Search for the cell housing the specified text and yield its [X, Y] center coordinate. 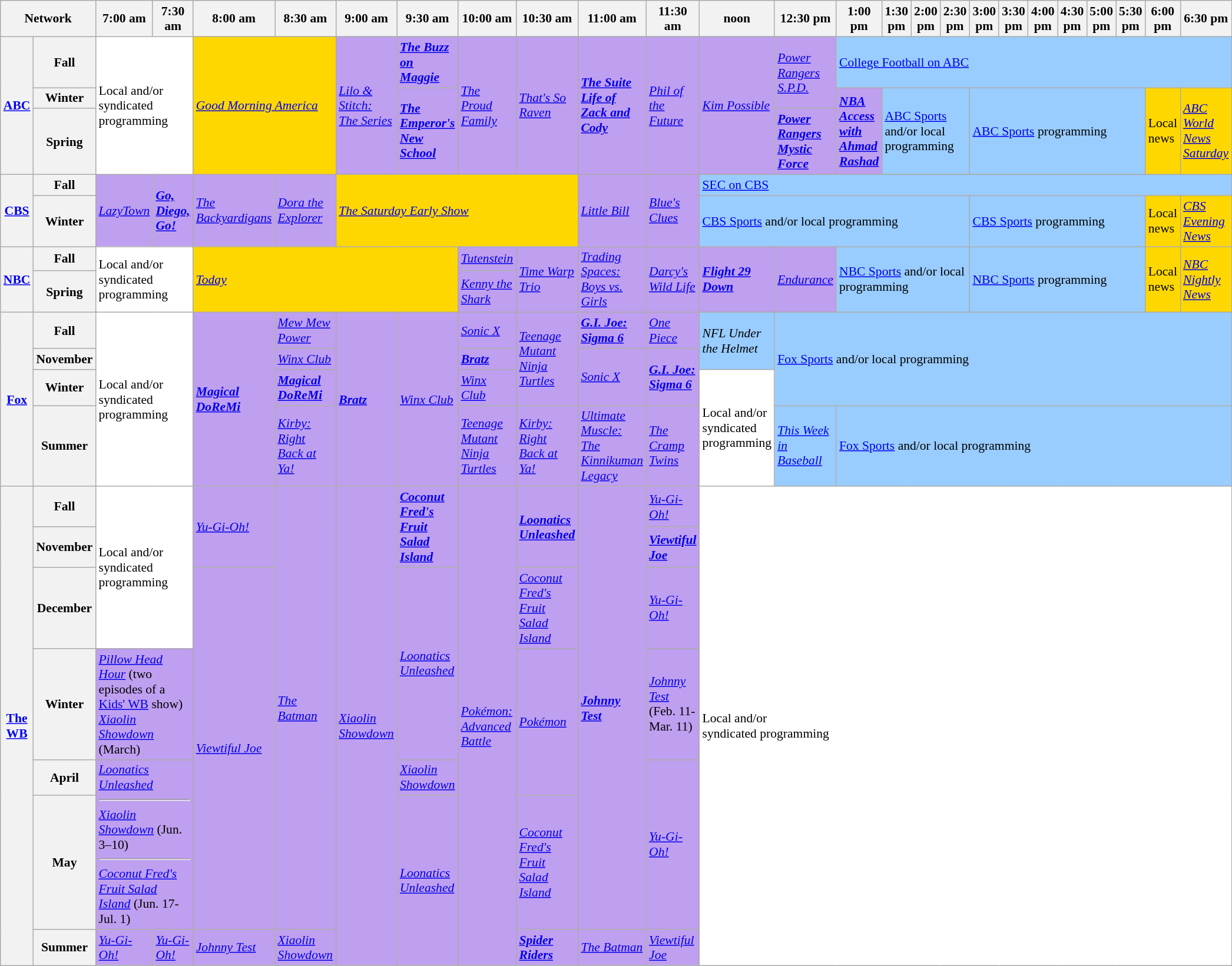
Kenny the Shark [488, 292]
Blue's Clues [673, 211]
LazyTown [124, 211]
Good Morning America [265, 105]
4:00 pm [1043, 19]
SEC on CBS [966, 185]
Spider Riders [547, 948]
10:30 am [547, 19]
CBS [17, 211]
The Cramp Twins [673, 446]
Network [48, 19]
9:00 am [366, 19]
3:30 pm [1014, 19]
10:00 am [488, 19]
2:30 pm [955, 19]
NFL Under the Helmet [737, 341]
The Suite Life of Zack and Cody [612, 105]
ABC Sports and/or local programming [926, 131]
Time Warp Trio [547, 280]
Flight 29 Down [737, 280]
Go, Diego, Go! [173, 211]
Pokémon: Advanced Battle [488, 726]
Power Rangers S.P.D. [806, 72]
Pokémon [547, 722]
Tutenstein [488, 259]
CBS Evening News [1206, 221]
1:30 pm [896, 19]
Endurance [806, 280]
Phil of the Future [673, 105]
Pillow Head Hour (two episodes of a Kids' WB show)Xiaolin Showdown (March) [144, 704]
11:00 am [612, 19]
NBC Nightly News [1206, 280]
May [64, 863]
Power Rangers Mystic Force [806, 142]
This Week in Baseball [806, 446]
3:00 pm [984, 19]
The Emperor's New School [428, 131]
Darcy's Wild Life [673, 280]
CBS Sports and/or local programming [835, 221]
11:30 am [673, 19]
ABC Sports programming [1057, 131]
5:30 pm [1131, 19]
8:30 am [306, 19]
7:30 am [173, 19]
NBC Sports programming [1057, 280]
April [64, 777]
12:30 pm [806, 19]
Dora the Explorer [306, 211]
Lilo & Stitch: The Series [366, 105]
CBS Sports programming [1057, 221]
December [64, 608]
Loonatics UnleashedXiaolin Showdown (Jun. 3–10)Coconut Fred's Fruit Salad Island (Jun. 17-Jul. 1) [144, 844]
The Backyardigans [234, 211]
1:00 pm [859, 19]
8:00 am [234, 19]
9:30 am [428, 19]
6:30 pm [1206, 19]
Kim Possible [737, 105]
2:00 pm [926, 19]
Little Bill [612, 211]
Fox [17, 400]
noon [737, 19]
The Buzz on Maggie [428, 62]
5:00 pm [1101, 19]
NBA Access with Ahmad Rashad [859, 131]
7:00 am [124, 19]
Mew Mew Power [306, 331]
College Football on ABC [1034, 62]
The WB [17, 726]
Johnny Test (Feb. 11-Mar. 11) [673, 704]
The Saturday Early Show [457, 211]
That's So Raven [547, 105]
NBC Sports and/or local programming [903, 280]
4:30 pm [1072, 19]
Today [326, 280]
One Piece [673, 331]
Ultimate Muscle: The Kinnikuman Legacy [612, 446]
The Proud Family [488, 105]
ABC World News Saturday [1206, 131]
Trading Spaces: Boys vs. Girls [612, 280]
6:00 pm [1163, 19]
ABC [17, 105]
NBC [17, 280]
